Detect which cell encompasses the target text, then output its [X, Y] center coordinate. 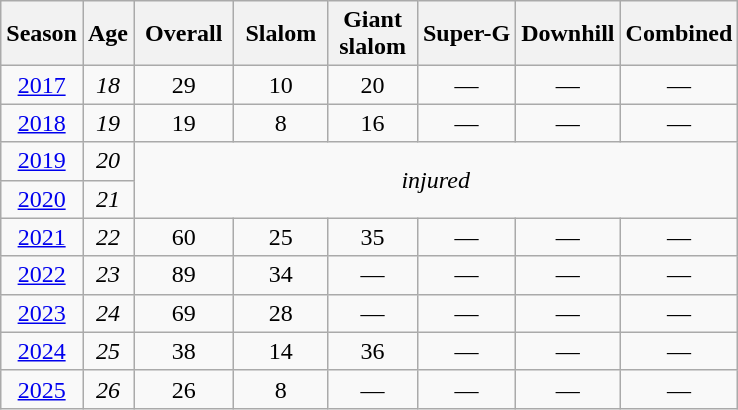
60 [184, 237]
36 [373, 351]
2025 [42, 389]
2017 [42, 85]
34 [281, 275]
Age [108, 34]
injured [436, 180]
22 [108, 237]
Season [42, 34]
Slalom [281, 34]
16 [373, 123]
Giant slalom [373, 34]
35 [373, 237]
21 [108, 199]
38 [184, 351]
Super-G [466, 34]
29 [184, 85]
2022 [42, 275]
2020 [42, 199]
10 [281, 85]
18 [108, 85]
Combined [679, 34]
24 [108, 313]
Overall [184, 34]
28 [281, 313]
2021 [42, 237]
2023 [42, 313]
Downhill [568, 34]
23 [108, 275]
2024 [42, 351]
89 [184, 275]
2018 [42, 123]
69 [184, 313]
2019 [42, 161]
14 [281, 351]
